Identify which cell holds the provided text, then report its (x, y) central coordinate. 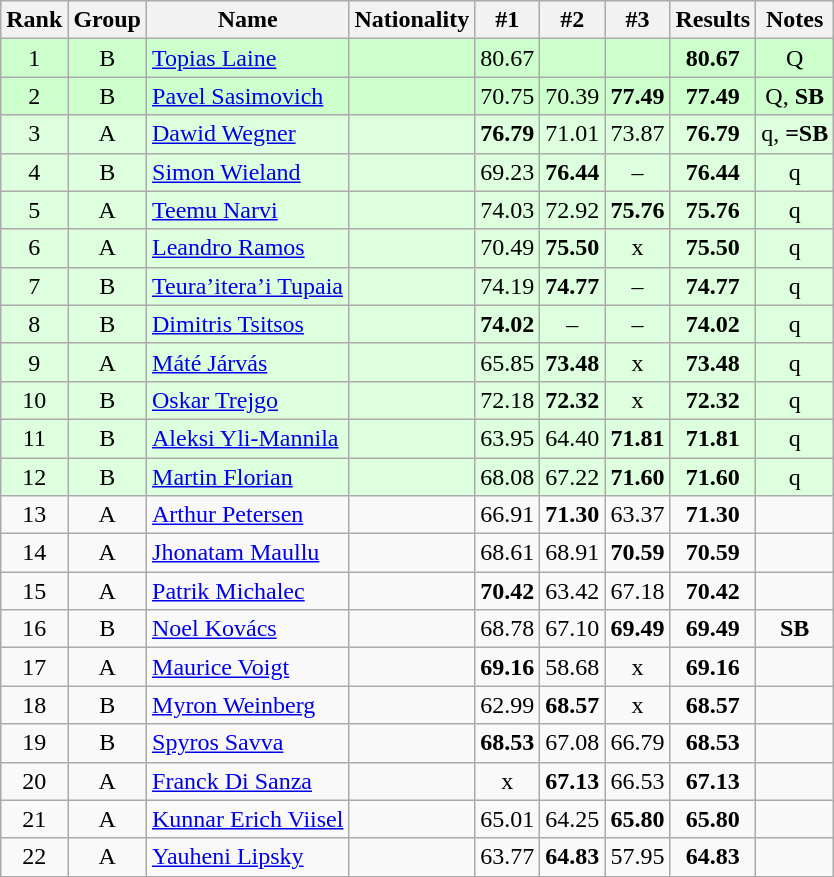
#1 (508, 20)
1 (34, 58)
17 (34, 667)
67.08 (572, 743)
2 (34, 96)
66.53 (638, 781)
Arthur Petersen (248, 515)
12 (34, 477)
58.68 (572, 667)
71.01 (572, 134)
8 (34, 324)
Teemu Narvi (248, 210)
63.37 (638, 515)
72.18 (508, 400)
74.03 (508, 210)
13 (34, 515)
Nationality (412, 20)
69.23 (508, 172)
#3 (638, 20)
62.99 (508, 705)
64.40 (572, 438)
Oskar Trejgo (248, 400)
Maurice Voigt (248, 667)
67.22 (572, 477)
Q, SB (795, 96)
Dimitris Tsitsos (248, 324)
74.19 (508, 286)
3 (34, 134)
Pavel Sasimovich (248, 96)
Dawid Wegner (248, 134)
Máté Járvás (248, 362)
Results (713, 20)
SB (795, 629)
22 (34, 857)
q, =SB (795, 134)
5 (34, 210)
14 (34, 553)
67.18 (638, 591)
Noel Kovács (248, 629)
4 (34, 172)
Myron Weinberg (248, 705)
67.10 (572, 629)
72.92 (572, 210)
64.25 (572, 819)
11 (34, 438)
68.78 (508, 629)
63.77 (508, 857)
Simon Wieland (248, 172)
18 (34, 705)
Kunnar Erich Viisel (248, 819)
Jhonatam Maullu (248, 553)
Aleksi Yli-Mannila (248, 438)
73.87 (638, 134)
Patrik Michalec (248, 591)
Spyros Savva (248, 743)
68.91 (572, 553)
Rank (34, 20)
70.75 (508, 96)
19 (34, 743)
Teura’itera’i Tupaia (248, 286)
20 (34, 781)
Notes (795, 20)
66.79 (638, 743)
Q (795, 58)
16 (34, 629)
70.39 (572, 96)
68.08 (508, 477)
63.95 (508, 438)
66.91 (508, 515)
9 (34, 362)
#2 (572, 20)
Franck Di Sanza (248, 781)
Topias Laine (248, 58)
6 (34, 248)
68.61 (508, 553)
70.49 (508, 248)
Yauheni Lipsky (248, 857)
21 (34, 819)
Group (108, 20)
65.85 (508, 362)
Name (248, 20)
65.01 (508, 819)
Leandro Ramos (248, 248)
15 (34, 591)
7 (34, 286)
10 (34, 400)
63.42 (572, 591)
57.95 (638, 857)
Martin Florian (248, 477)
